Identify which cell holds the provided text, then report its (X, Y) central coordinate. 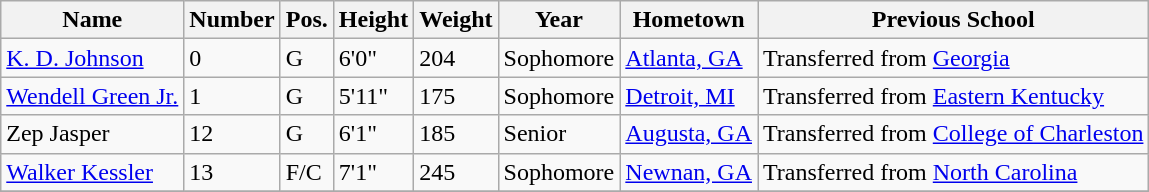
175 (456, 96)
6'1" (373, 134)
Walker Kessler (92, 172)
Hometown (689, 20)
Newnan, GA (689, 172)
185 (456, 134)
5'11" (373, 96)
Number (232, 20)
Height (373, 20)
Augusta, GA (689, 134)
Transferred from Eastern Kentucky (954, 96)
Previous School (954, 20)
Atlanta, GA (689, 58)
Pos. (306, 20)
Transferred from College of Charleston (954, 134)
7'1" (373, 172)
Name (92, 20)
Weight (456, 20)
Zep Jasper (92, 134)
0 (232, 58)
Transferred from Georgia (954, 58)
204 (456, 58)
Wendell Green Jr. (92, 96)
1 (232, 96)
6'0" (373, 58)
Detroit, MI (689, 96)
K. D. Johnson (92, 58)
F/C (306, 172)
Senior (559, 134)
12 (232, 134)
245 (456, 172)
Year (559, 20)
13 (232, 172)
Transferred from North Carolina (954, 172)
